Extract the (x, y) coordinate from the center of the cell holding the provided text.  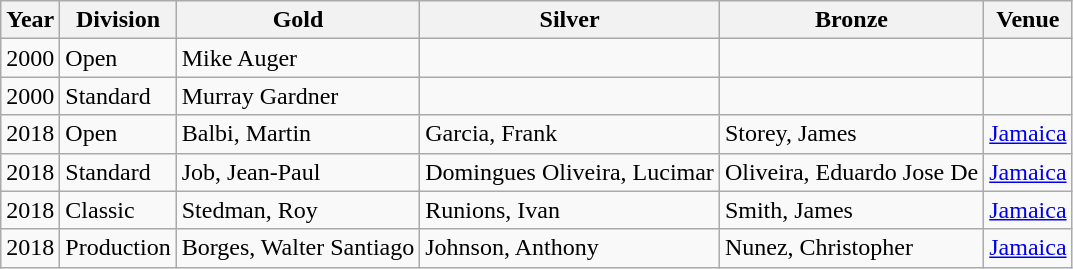
Oliveira, Eduardo Jose De (851, 172)
Johnson, Anthony (570, 248)
Balbi, Martin (298, 134)
Gold (298, 20)
Mike Auger (298, 58)
Venue (1028, 20)
Stedman, Roy (298, 210)
Murray Gardner (298, 96)
Silver (570, 20)
Classic (118, 210)
Year (30, 20)
Borges, Walter Santiago (298, 248)
Domingues Oliveira, Lucimar (570, 172)
Storey, James (851, 134)
Smith, James (851, 210)
Nunez, Christopher (851, 248)
Job, Jean-Paul (298, 172)
Bronze (851, 20)
Runions, Ivan (570, 210)
Production (118, 248)
Division (118, 20)
Garcia, Frank (570, 134)
